Pinpoint the cell where the given text exists, returning its (X, Y) midpoint coordinate. 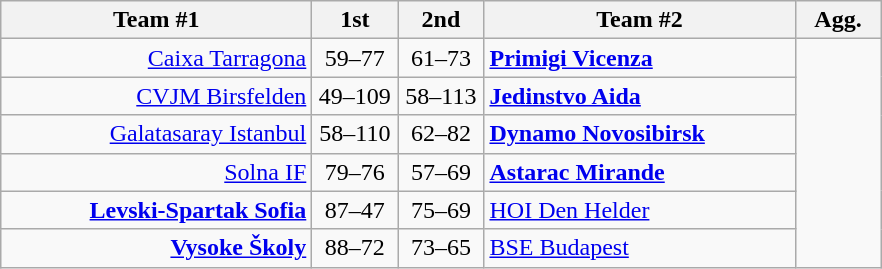
88–72 (355, 248)
Galatasaray Istanbul (156, 134)
2nd (441, 20)
59–77 (355, 58)
HOI Den Helder (640, 210)
BSE Budapest (640, 248)
Dynamo Novosibirsk (640, 134)
1st (355, 20)
79–76 (355, 172)
Solna IF (156, 172)
62–82 (441, 134)
73–65 (441, 248)
Team #2 (640, 20)
Agg. (838, 20)
58–110 (355, 134)
49–109 (355, 96)
57–69 (441, 172)
CVJM Birsfelden (156, 96)
Levski-Spartak Sofia (156, 210)
Team #1 (156, 20)
Astarac Mirande (640, 172)
87–47 (355, 210)
Primigi Vicenza (640, 58)
Jedinstvo Aida (640, 96)
58–113 (441, 96)
61–73 (441, 58)
Vysoke Školy (156, 248)
75–69 (441, 210)
Caixa Tarragona (156, 58)
